Extract the (x, y) coordinate from the center of the cell holding the provided text.  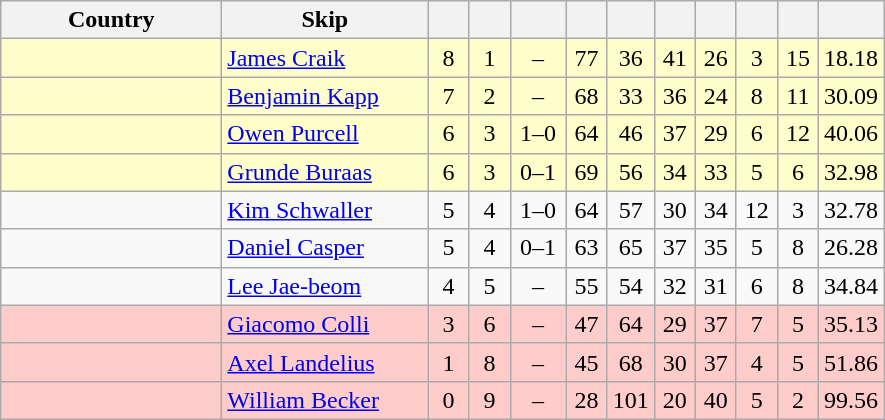
24 (716, 96)
35.13 (850, 324)
57 (630, 210)
28 (586, 400)
Kim Schwaller (325, 210)
45 (586, 362)
30.09 (850, 96)
0 (448, 400)
Owen Purcell (325, 134)
40 (716, 400)
Skip (325, 20)
William Becker (325, 400)
55 (586, 286)
James Craik (325, 58)
51.86 (850, 362)
32.98 (850, 172)
31 (716, 286)
32.78 (850, 210)
99.56 (850, 400)
Benjamin Kapp (325, 96)
69 (586, 172)
35 (716, 248)
46 (630, 134)
Axel Landelius (325, 362)
63 (586, 248)
Grunde Buraas (325, 172)
32 (674, 286)
47 (586, 324)
34.84 (850, 286)
18.18 (850, 58)
56 (630, 172)
20 (674, 400)
40.06 (850, 134)
15 (798, 58)
65 (630, 248)
41 (674, 58)
9 (490, 400)
Country (112, 20)
54 (630, 286)
Daniel Casper (325, 248)
26.28 (850, 248)
Lee Jae-beom (325, 286)
26 (716, 58)
11 (798, 96)
Giacomo Colli (325, 324)
77 (586, 58)
101 (630, 400)
